Pinpoint the cell where the given text exists, returning its [X, Y] midpoint coordinate. 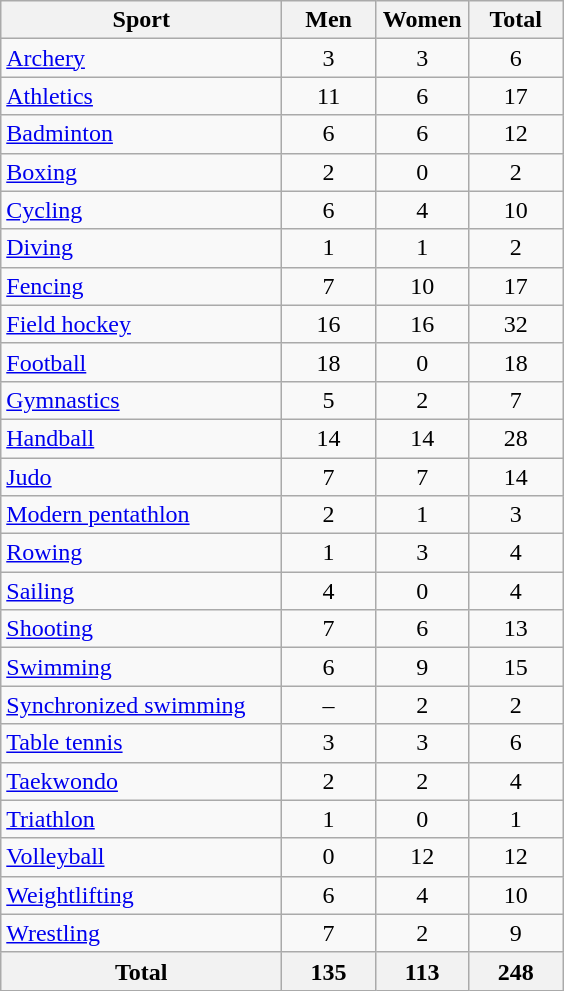
Sport [142, 20]
Diving [142, 248]
Triathlon [142, 819]
Cycling [142, 210]
13 [516, 629]
Volleyball [142, 857]
Badminton [142, 134]
Gymnastics [142, 400]
Table tennis [142, 743]
– [329, 705]
Rowing [142, 553]
113 [422, 971]
Sailing [142, 591]
Taekwondo [142, 781]
Women [422, 20]
Handball [142, 438]
Judo [142, 477]
Weightlifting [142, 895]
Fencing [142, 286]
135 [329, 971]
Wrestling [142, 933]
Men [329, 20]
15 [516, 667]
Modern pentathlon [142, 515]
Athletics [142, 96]
Field hockey [142, 324]
Football [142, 362]
Swimming [142, 667]
5 [329, 400]
Synchronized swimming [142, 705]
11 [329, 96]
32 [516, 324]
28 [516, 438]
248 [516, 971]
Archery [142, 58]
Boxing [142, 172]
Shooting [142, 629]
